Detect which cell encompasses the target text, then output its [x, y] center coordinate. 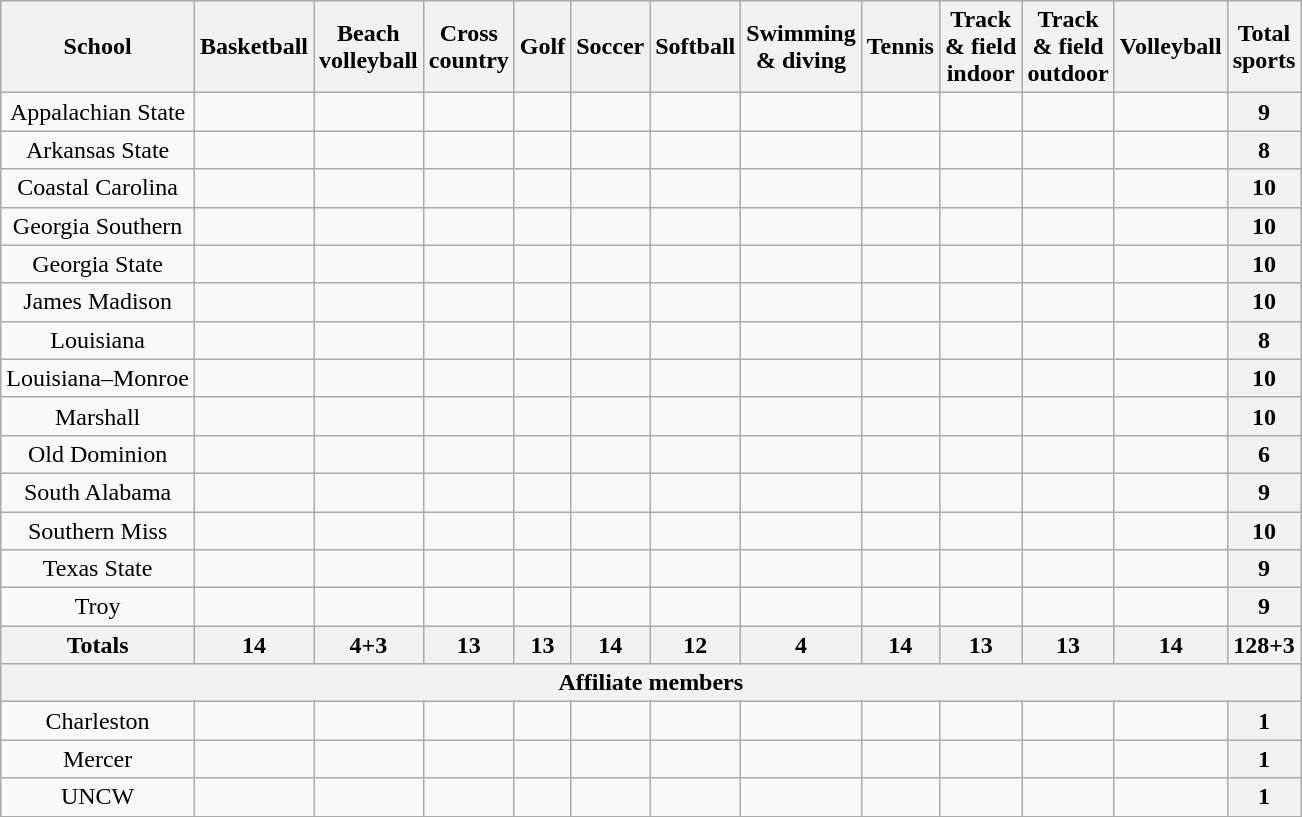
Old Dominion [98, 454]
Track& fieldoutdoor [1068, 47]
UNCW [98, 797]
Swimming& diving [801, 47]
Southern Miss [98, 531]
Arkansas State [98, 150]
Troy [98, 607]
6 [1264, 454]
Louisiana–Monroe [98, 378]
Softball [696, 47]
Charleston [98, 721]
Totalsports [1264, 47]
Totals [98, 645]
Soccer [610, 47]
Basketball [254, 47]
South Alabama [98, 492]
Crosscountry [468, 47]
12 [696, 645]
Marshall [98, 416]
Golf [542, 47]
Appalachian State [98, 112]
Georgia Southern [98, 226]
128+3 [1264, 645]
4 [801, 645]
Texas State [98, 569]
Mercer [98, 759]
Coastal Carolina [98, 188]
Track& fieldindoor [980, 47]
School [98, 47]
Affiliate members [651, 683]
Volleyball [1170, 47]
Beachvolleyball [369, 47]
James Madison [98, 302]
4+3 [369, 645]
Louisiana [98, 340]
Georgia State [98, 264]
Tennis [900, 47]
